Identify which cell holds the provided text, then report its (X, Y) central coordinate. 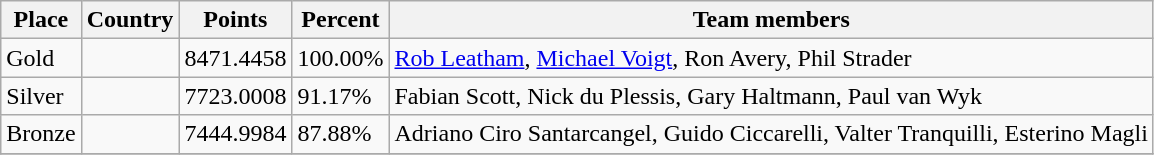
Percent (340, 20)
Adriano Ciro Santarcangel, Guido Ciccarelli, Valter Tranquilli, Esterino Magli (771, 134)
Points (236, 20)
Rob Leatham, Michael Voigt, Ron Avery, Phil Strader (771, 58)
87.88% (340, 134)
Bronze (41, 134)
Gold (41, 58)
8471.4458 (236, 58)
100.00% (340, 58)
7723.0008 (236, 96)
91.17% (340, 96)
Silver (41, 96)
Team members (771, 20)
Fabian Scott, Nick du Plessis, Gary Haltmann, Paul van Wyk (771, 96)
7444.9984 (236, 134)
Place (41, 20)
Country (130, 20)
